Locate the cell with the specified text and output its (X, Y) center coordinate. 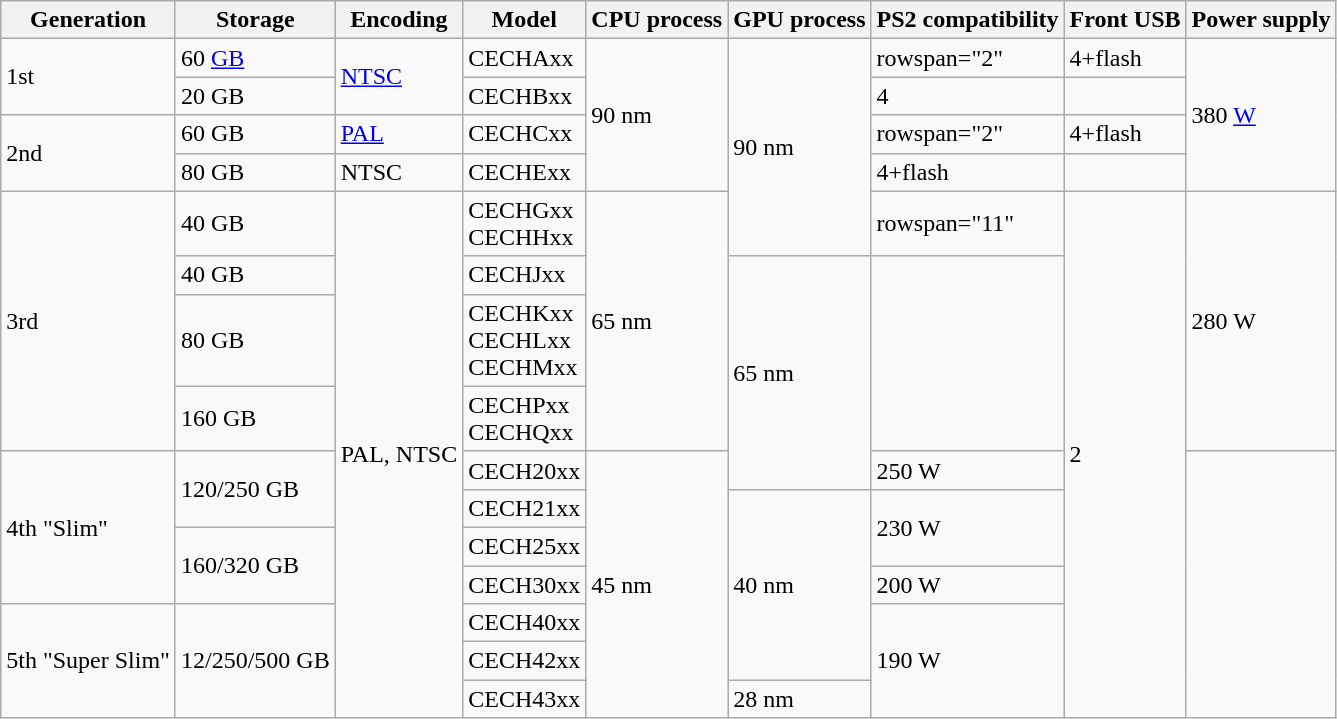
Model (524, 20)
190 W (968, 661)
CECHGxxCECHHxx (524, 224)
CECH20xx (524, 470)
1st (88, 77)
250 W (968, 470)
CECHCxx (524, 134)
40 nm (800, 584)
Front USB (1125, 20)
Storage (255, 20)
200 W (968, 585)
CECH40xx (524, 623)
CECHBxx (524, 96)
230 W (968, 527)
PS2 compatibility (968, 20)
120/250 GB (255, 489)
CECH30xx (524, 585)
rowspan="11" (968, 224)
CECH25xx (524, 546)
Generation (88, 20)
380 W (1261, 115)
3rd (88, 321)
CECHExx (524, 172)
12/250/500 GB (255, 661)
GPU process (800, 20)
Encoding (399, 20)
160/320 GB (255, 565)
PAL (399, 134)
CECHJxx (524, 275)
CECHPxxCECHQxx (524, 418)
2 (1125, 454)
5th "Super Slim" (88, 661)
Power supply (1261, 20)
CECH21xx (524, 508)
CECH42xx (524, 661)
160 GB (255, 418)
CECHAxx (524, 58)
45 nm (657, 584)
CECHKxxCECHLxxCECHMxx (524, 340)
20 GB (255, 96)
CECH43xx (524, 699)
28 nm (800, 699)
CPU process (657, 20)
4 (968, 96)
2nd (88, 153)
PAL, NTSC (399, 454)
4th "Slim" (88, 527)
280 W (1261, 321)
